Find where the given text appears and provide that cell's center as (x, y) coordinate. 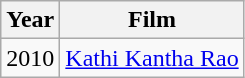
Film (152, 20)
Year (30, 20)
2010 (30, 58)
Kathi Kantha Rao (152, 58)
